Provide the (x, y) coordinate of the cell's center where the given text is located.  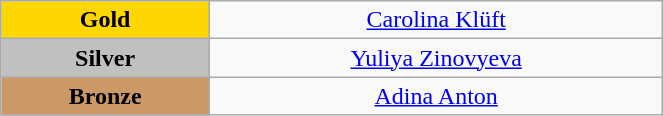
Carolina Klüft (436, 20)
Adina Anton (436, 96)
Yuliya Zinovyeva (436, 58)
Gold (106, 20)
Bronze (106, 96)
Silver (106, 58)
